Extract the (x, y) coordinate from the center of the cell holding the provided text.  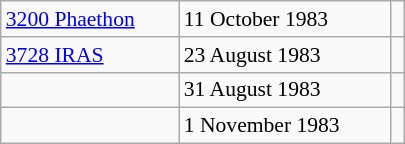
23 August 1983 (286, 55)
11 October 1983 (286, 19)
31 August 1983 (286, 90)
3200 Phaethon (90, 19)
1 November 1983 (286, 126)
3728 IRAS (90, 55)
